Identify which cell holds the provided text, then report its [X, Y] central coordinate. 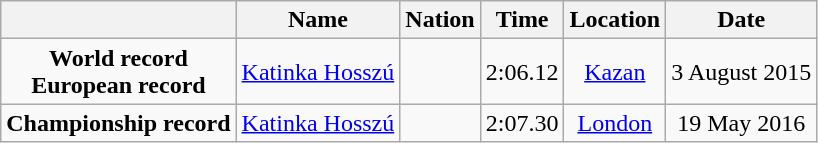
Nation [440, 20]
Time [522, 20]
London [615, 123]
Championship record [118, 123]
Location [615, 20]
World recordEuropean record [118, 72]
Name [318, 20]
2:07.30 [522, 123]
3 August 2015 [742, 72]
2:06.12 [522, 72]
Date [742, 20]
Kazan [615, 72]
19 May 2016 [742, 123]
